Return [x, y] of the center of cell containing provided text 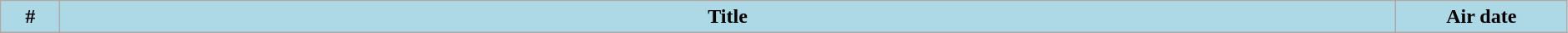
Title [728, 17]
Air date [1481, 17]
# [30, 17]
